Scan for the cell matching the given text and deliver its (x, y) coordinate at center. 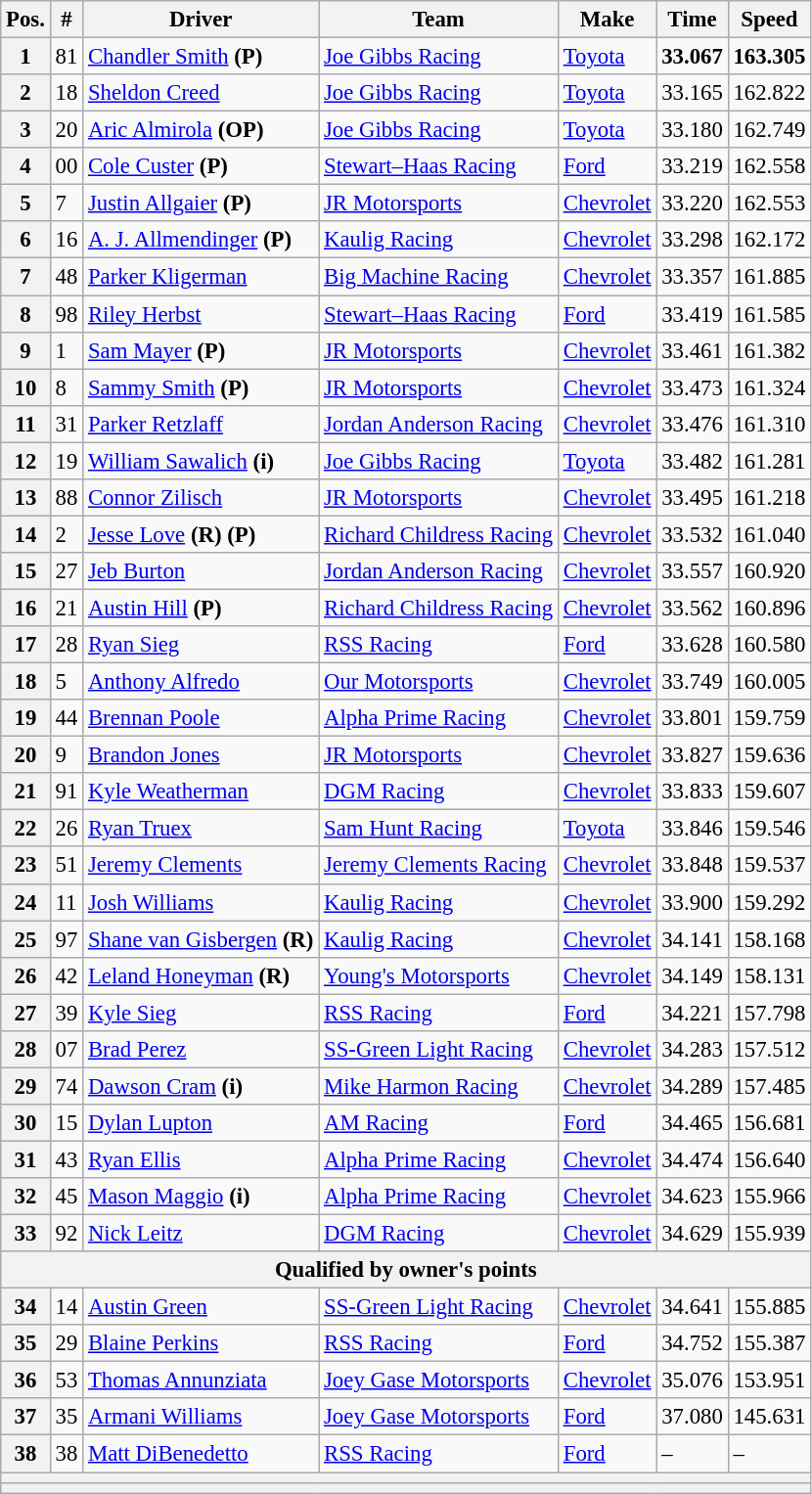
37.080 (693, 1418)
53 (67, 1381)
161.324 (769, 387)
97 (67, 939)
88 (67, 498)
Shane van Gisbergen (R) (202, 939)
161.382 (769, 350)
34.149 (693, 975)
34.141 (693, 939)
33.298 (693, 240)
Dawson Cram (i) (202, 1086)
Josh Williams (202, 902)
33.220 (693, 204)
Thomas Annunziata (202, 1381)
Austin Hill (P) (202, 608)
45 (67, 1197)
Ryan Ellis (202, 1159)
Ryan Truex (202, 829)
159.292 (769, 902)
3 (25, 130)
161.885 (769, 277)
33.827 (693, 755)
33.900 (693, 902)
13 (25, 498)
163.305 (769, 57)
12 (25, 461)
34.629 (693, 1234)
25 (25, 939)
34.474 (693, 1159)
Mike Harmon Racing (438, 1086)
Parker Kligerman (202, 277)
Make (607, 20)
157.512 (769, 1050)
160.920 (769, 571)
161.310 (769, 424)
Brennan Poole (202, 718)
33.833 (693, 792)
51 (67, 866)
Jeremy Clements (202, 866)
162.553 (769, 204)
34 (25, 1307)
158.131 (769, 975)
6 (25, 240)
36 (25, 1381)
156.640 (769, 1159)
145.631 (769, 1418)
Time (693, 20)
37 (25, 1418)
Matt DiBenedetto (202, 1454)
33 (25, 1234)
92 (67, 1234)
162.822 (769, 93)
161.585 (769, 314)
Speed (769, 20)
33.219 (693, 166)
Our Motorsports (438, 682)
Kyle Sieg (202, 1013)
157.485 (769, 1086)
34.641 (693, 1307)
Riley Herbst (202, 314)
155.939 (769, 1234)
159.546 (769, 829)
160.580 (769, 645)
Jeb Burton (202, 571)
155.966 (769, 1197)
# (67, 20)
Brandon Jones (202, 755)
Qualified by owner's points (406, 1270)
159.537 (769, 866)
156.681 (769, 1123)
22 (25, 829)
33.357 (693, 277)
162.172 (769, 240)
Driver (202, 20)
34.465 (693, 1123)
33.067 (693, 57)
Sheldon Creed (202, 93)
Cole Custer (P) (202, 166)
33.801 (693, 718)
Ryan Sieg (202, 645)
Leland Honeyman (R) (202, 975)
Big Machine Racing (438, 277)
33.482 (693, 461)
159.607 (769, 792)
44 (67, 718)
33.476 (693, 424)
160.005 (769, 682)
160.896 (769, 608)
Chandler Smith (P) (202, 57)
161.281 (769, 461)
Austin Green (202, 1307)
33.848 (693, 866)
William Sawalich (i) (202, 461)
A. J. Allmendinger (P) (202, 240)
Nick Leitz (202, 1234)
Sammy Smith (P) (202, 387)
Anthony Alfredo (202, 682)
159.759 (769, 718)
33.557 (693, 571)
Blaine Perkins (202, 1343)
33.749 (693, 682)
98 (67, 314)
Pos. (25, 20)
157.798 (769, 1013)
33.473 (693, 387)
Kyle Weatherman (202, 792)
Young's Motorsports (438, 975)
07 (67, 1050)
155.387 (769, 1343)
17 (25, 645)
Team (438, 20)
153.951 (769, 1381)
33.165 (693, 93)
00 (67, 166)
33.532 (693, 534)
161.218 (769, 498)
34.221 (693, 1013)
Armani Williams (202, 1418)
34.623 (693, 1197)
33.461 (693, 350)
10 (25, 387)
34.752 (693, 1343)
Brad Perez (202, 1050)
32 (25, 1197)
Dylan Lupton (202, 1123)
33.846 (693, 829)
33.419 (693, 314)
Parker Retzlaff (202, 424)
34.283 (693, 1050)
43 (67, 1159)
Jeremy Clements Racing (438, 866)
4 (25, 166)
81 (67, 57)
162.749 (769, 130)
161.040 (769, 534)
159.636 (769, 755)
42 (67, 975)
23 (25, 866)
24 (25, 902)
162.558 (769, 166)
Sam Mayer (P) (202, 350)
91 (67, 792)
74 (67, 1086)
158.168 (769, 939)
33.495 (693, 498)
155.885 (769, 1307)
Aric Almirola (OP) (202, 130)
Jesse Love (R) (P) (202, 534)
33.628 (693, 645)
Sam Hunt Racing (438, 829)
34.289 (693, 1086)
Justin Allgaier (P) (202, 204)
33.562 (693, 608)
30 (25, 1123)
33.180 (693, 130)
AM Racing (438, 1123)
48 (67, 277)
35.076 (693, 1381)
39 (67, 1013)
Connor Zilisch (202, 498)
Mason Maggio (i) (202, 1197)
